Scan for the cell matching the given text and deliver its (X, Y) coordinate at center. 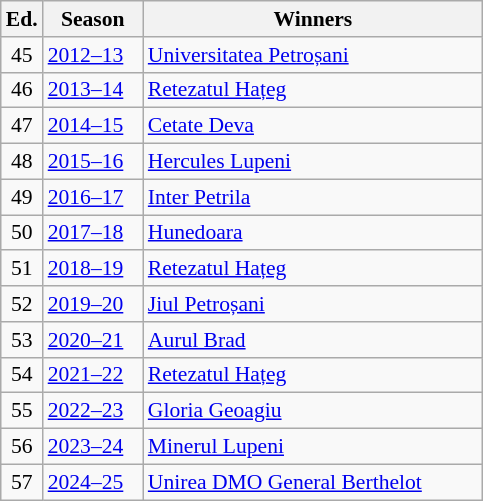
Season (93, 19)
2019–20 (93, 304)
2016–17 (93, 197)
50 (22, 233)
53 (22, 340)
2024–25 (93, 482)
2012–13 (93, 55)
2018–19 (93, 269)
2020–21 (93, 340)
2022–23 (93, 411)
Aurul Brad (313, 340)
2015–16 (93, 162)
57 (22, 482)
Inter Petrila (313, 197)
2021–22 (93, 375)
Ed. (22, 19)
Universitatea Petroșani (313, 55)
2014–15 (93, 126)
47 (22, 126)
54 (22, 375)
46 (22, 90)
Unirea DMO General Berthelot (313, 482)
2013–14 (93, 90)
Gloria Geoagiu (313, 411)
2017–18 (93, 233)
Winners (313, 19)
Hercules Lupeni (313, 162)
Minerul Lupeni (313, 447)
45 (22, 55)
Hunedoara (313, 233)
49 (22, 197)
48 (22, 162)
55 (22, 411)
52 (22, 304)
56 (22, 447)
51 (22, 269)
Cetate Deva (313, 126)
Jiul Petroșani (313, 304)
2023–24 (93, 447)
